For the text-containing cell, return its midpoint in [x, y] coordinate format. 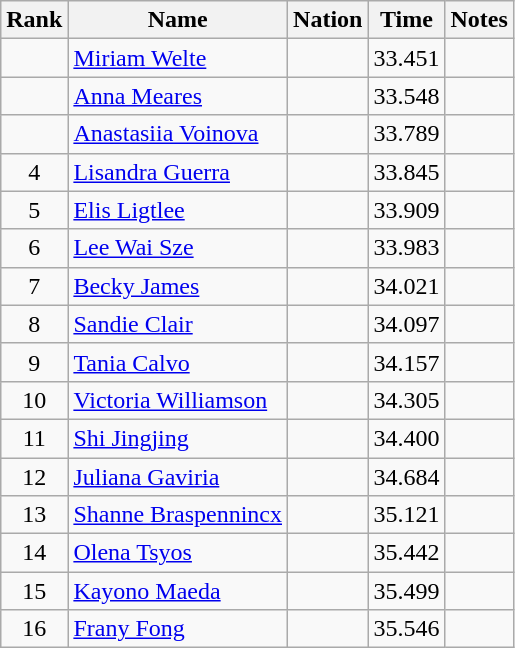
34.021 [406, 286]
34.305 [406, 400]
11 [34, 438]
35.442 [406, 553]
Kayono Maeda [178, 591]
Anastasiia Voinova [178, 134]
33.548 [406, 96]
35.121 [406, 515]
34.157 [406, 362]
Anna Meares [178, 96]
Lisandra Guerra [178, 172]
Shi Jingjing [178, 438]
5 [34, 210]
35.546 [406, 629]
34.684 [406, 477]
Elis Ligtlee [178, 210]
12 [34, 477]
Juliana Gaviria [178, 477]
13 [34, 515]
34.097 [406, 324]
33.845 [406, 172]
Time [406, 20]
Frany Fong [178, 629]
33.909 [406, 210]
Tania Calvo [178, 362]
4 [34, 172]
Name [178, 20]
Notes [479, 20]
8 [34, 324]
Victoria Williamson [178, 400]
7 [34, 286]
33.983 [406, 248]
33.451 [406, 58]
14 [34, 553]
Shanne Braspennincx [178, 515]
Nation [328, 20]
Rank [34, 20]
16 [34, 629]
15 [34, 591]
35.499 [406, 591]
10 [34, 400]
Becky James [178, 286]
33.789 [406, 134]
Lee Wai Sze [178, 248]
34.400 [406, 438]
Sandie Clair [178, 324]
Miriam Welte [178, 58]
9 [34, 362]
6 [34, 248]
Olena Tsyos [178, 553]
